Detect which cell encompasses the target text, then output its (x, y) center coordinate. 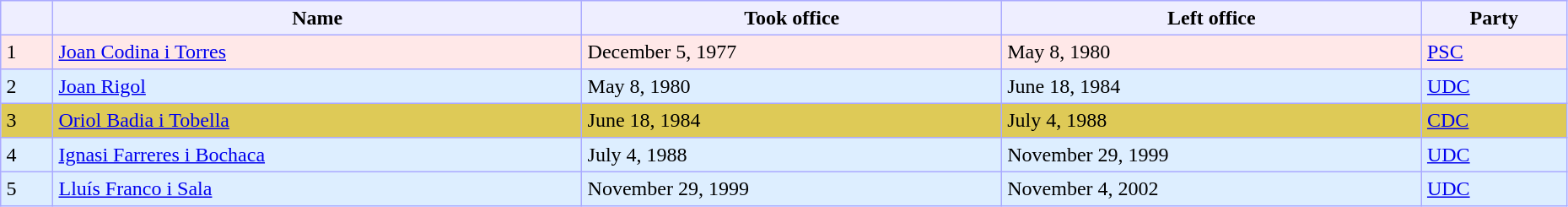
Oriol Badia i Tobella (317, 120)
1 (27, 52)
November 4, 2002 (1212, 188)
5 (27, 188)
Ignasi Farreres i Bochaca (317, 155)
3 (27, 120)
4 (27, 155)
2 (27, 86)
CDC (1494, 120)
Lluís Franco i Sala (317, 188)
PSC (1494, 52)
Name (317, 18)
Joan Codina i Torres (317, 52)
Took office (792, 18)
Party (1494, 18)
December 5, 1977 (792, 52)
Left office (1212, 18)
Joan Rigol (317, 86)
